Provide the (x, y) coordinate of the cell's center where the given text is located.  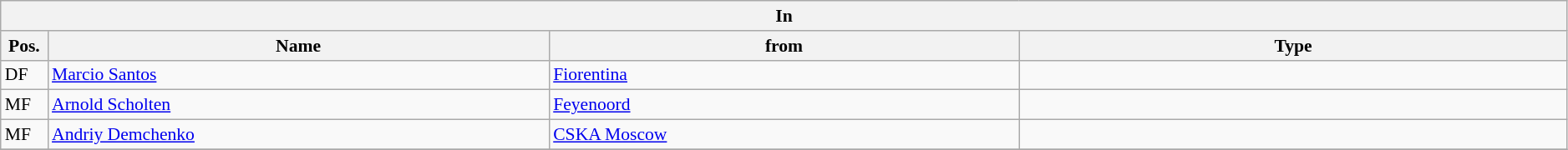
Type (1293, 46)
Feyenoord (784, 105)
Marcio Santos (298, 75)
CSKA Moscow (784, 135)
from (784, 46)
In (784, 16)
Pos. (24, 46)
Name (298, 46)
Andriy Demchenko (298, 135)
Arnold Scholten (298, 105)
DF (24, 75)
Fiorentina (784, 75)
